Determine the (x, y) coordinate at the center of the cell enclosing the given text.  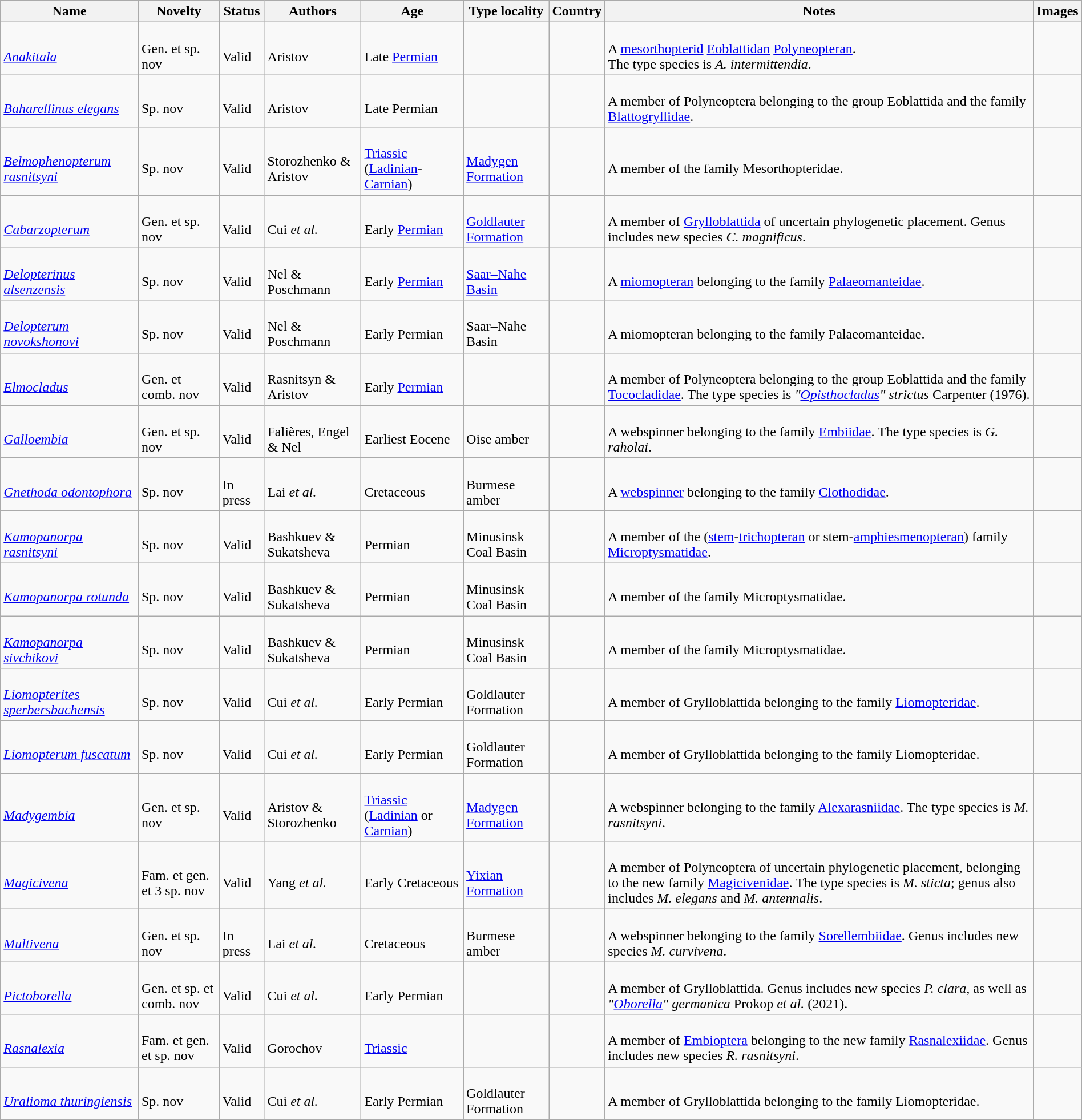
Delopterinus alsenzensis (70, 274)
Kamopanorpa rotunda (70, 589)
Liomopterum fuscatum (70, 747)
Type locality (506, 11)
Falières, Engel & Nel (313, 432)
Baharellinus elegans (70, 101)
Notes (819, 11)
A member of the (stem-trichopteran or stem-amphiesmenopteran) family Microptysmatidae. (819, 537)
A webspinner belonging to the family Sorellembiidae. Genus includes new species M. curvivena. (819, 936)
Uralioma thuringiensis (70, 1093)
Early Cretaceous (412, 876)
Kamopanorpa sivchikovi (70, 642)
A member of Polyneoptera belonging to the group Eoblattida and the family Blattogryllidae. (819, 101)
Images (1057, 11)
Yang et al. (313, 876)
Fam. et gen. et sp. nov (179, 1041)
Fam. et gen. et 3 sp. nov (179, 876)
Kamopanorpa rasnitsyni (70, 537)
A webspinner belonging to the family Embiidae. The type species is G. raholai. (819, 432)
Triassic (Ladinian or Carnian) (412, 807)
Triassic (Ladinian-Carnian) (412, 161)
Name (70, 11)
Triassic (412, 1041)
Country (577, 11)
Pictoborella (70, 988)
Rasnitsyn & Aristov (313, 379)
A mesorthopterid Eoblattidan Polyneopteran. The type species is A. intermittendia. (819, 49)
A webspinner belonging to the family Alexarasniidae. The type species is M. rasnitsyni. (819, 807)
Elmocladus (70, 379)
Magicivena (70, 876)
Earliest Eocene (412, 432)
Anakitala (70, 49)
Madygembia (70, 807)
Novelty (179, 11)
Status (242, 11)
Aristov & Storozhenko (313, 807)
Storozhenko & Aristov (313, 161)
A member of Embioptera belonging to the new family Rasnalexiidae. Genus includes new species R. rasnitsyni. (819, 1041)
A webspinner belonging to the family Clothodidae. (819, 484)
A member of Grylloblattida of uncertain phylogenetic placement. Genus includes new species C. magnificus. (819, 221)
Gnethoda odontophora (70, 484)
Gen. et comb. nov (179, 379)
Gen. et sp. et comb. nov (179, 988)
A member of the family Mesorthopteridae. (819, 161)
Yixian Formation (506, 876)
Oise amber (506, 432)
Authors (313, 11)
Delopterum novokshonovi (70, 327)
Belmophenopterum rasnitsyni (70, 161)
A member of Grylloblattida. Genus includes new species P. clara, as well as "Oborella" germanica Prokop et al. (2021). (819, 988)
Galloembia (70, 432)
Gorochov (313, 1041)
Multivena (70, 936)
Age (412, 11)
Liomopterites sperbersbachensis (70, 695)
Cabarzopterum (70, 221)
Rasnalexia (70, 1041)
